Output the (x, y) coordinate of the center of the cell containing the given text.  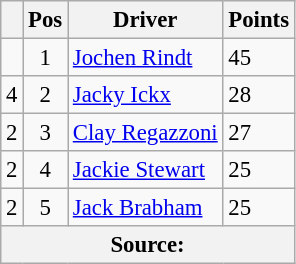
Jochen Rindt (146, 58)
Points (258, 20)
45 (258, 58)
Driver (146, 20)
28 (258, 95)
3 (46, 133)
5 (46, 208)
1 (46, 58)
Jackie Stewart (146, 170)
Jack Brabham (146, 208)
27 (258, 133)
Source: (148, 245)
Pos (46, 20)
Jacky Ickx (146, 95)
Clay Regazzoni (146, 133)
